From the cell containing the given text, extract its center point as (X, Y) coordinate. 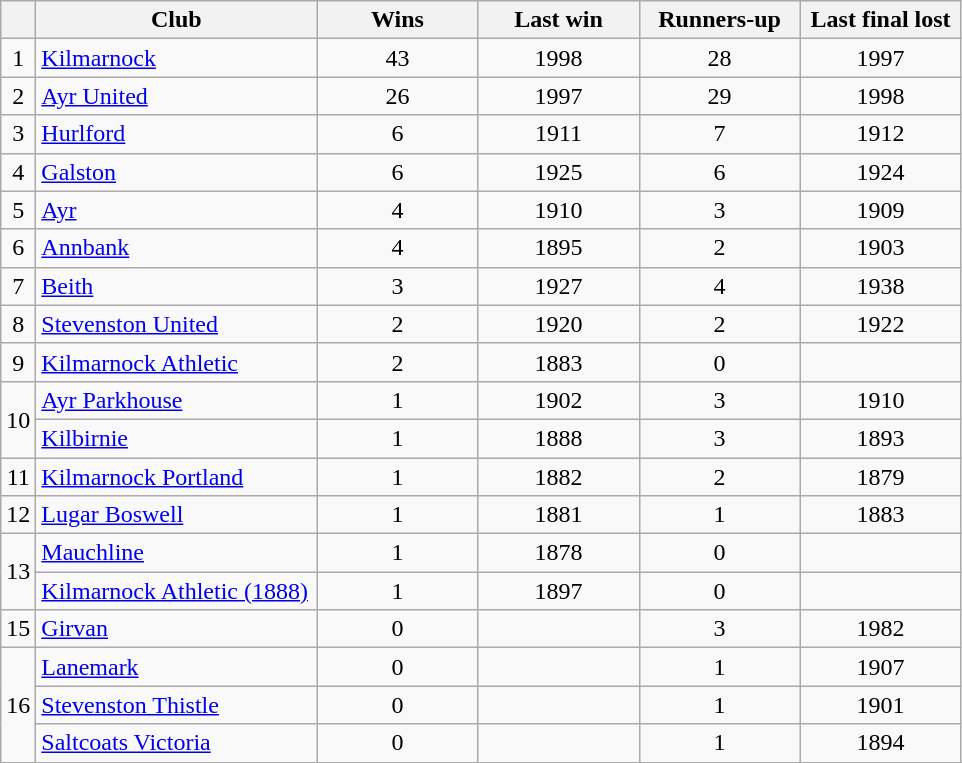
1920 (558, 324)
1924 (880, 172)
Mauchline (176, 553)
Ayr (176, 210)
1894 (880, 743)
1897 (558, 591)
Kilmarnock (176, 58)
Lugar Boswell (176, 515)
Galston (176, 172)
1938 (880, 286)
Stevenston Thistle (176, 705)
29 (720, 96)
1912 (880, 134)
8 (18, 324)
15 (18, 629)
11 (18, 477)
1982 (880, 629)
Kilmarnock Portland (176, 477)
Beith (176, 286)
5 (18, 210)
Kilmarnock Athletic (176, 362)
Stevenston United (176, 324)
Lanemark (176, 667)
1882 (558, 477)
Kilmarnock Athletic (1888) (176, 591)
28 (720, 58)
1922 (880, 324)
Ayr United (176, 96)
1907 (880, 667)
26 (398, 96)
1925 (558, 172)
Saltcoats Victoria (176, 743)
13 (18, 572)
1902 (558, 400)
1888 (558, 438)
1881 (558, 515)
Last win (558, 20)
1903 (880, 248)
1927 (558, 286)
Annbank (176, 248)
1911 (558, 134)
10 (18, 419)
Wins (398, 20)
43 (398, 58)
1909 (880, 210)
1895 (558, 248)
Runners-up (720, 20)
1879 (880, 477)
16 (18, 705)
12 (18, 515)
1893 (880, 438)
Kilbirnie (176, 438)
9 (18, 362)
Club (176, 20)
Ayr Parkhouse (176, 400)
Last final lost (880, 20)
1878 (558, 553)
Hurlford (176, 134)
1901 (880, 705)
Girvan (176, 629)
